Locate the cell with the specified text and output its [X, Y] center coordinate. 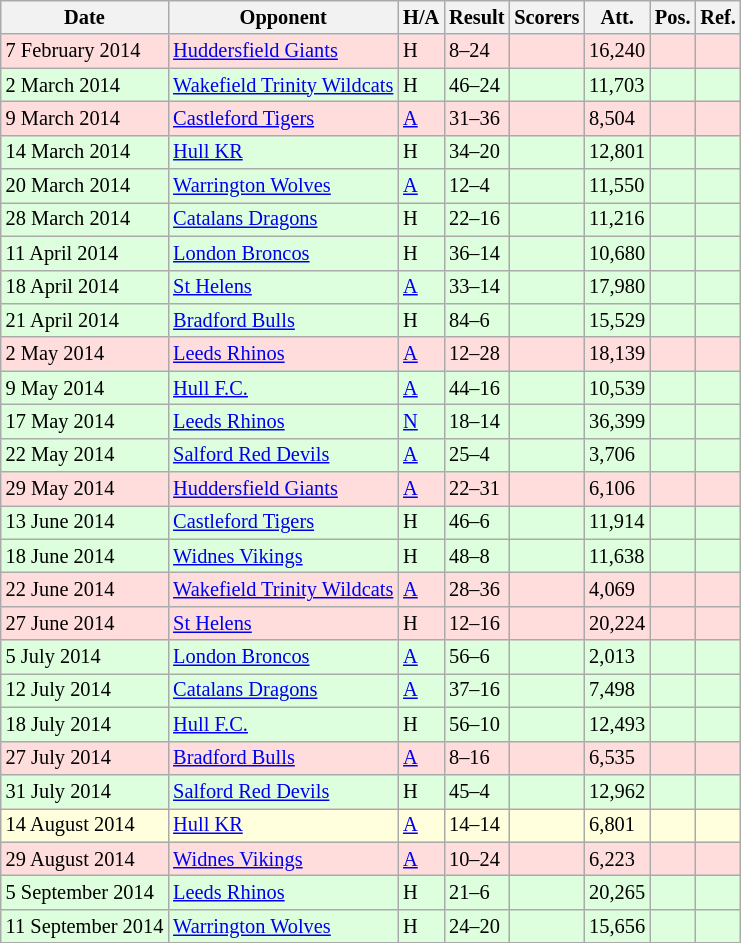
21–6 [476, 892]
9 March 2014 [84, 118]
34–20 [476, 152]
18,139 [617, 354]
2,013 [617, 657]
8–16 [476, 758]
11 April 2014 [84, 253]
46–6 [476, 522]
13 June 2014 [84, 522]
12,962 [617, 791]
18 April 2014 [84, 287]
5 September 2014 [84, 892]
28–36 [476, 589]
31 July 2014 [84, 791]
11,914 [617, 522]
10,680 [617, 253]
7 February 2014 [84, 51]
20 March 2014 [84, 186]
14–14 [476, 825]
36–14 [476, 253]
18–14 [476, 421]
Date [84, 17]
18 June 2014 [84, 556]
44–16 [476, 388]
Att. [617, 17]
29 May 2014 [84, 489]
45–4 [476, 791]
12,801 [617, 152]
6,106 [617, 489]
14 March 2014 [84, 152]
6,801 [617, 825]
20,224 [617, 623]
17 May 2014 [84, 421]
27 July 2014 [84, 758]
12–16 [476, 623]
12,493 [617, 724]
6,223 [617, 859]
46–24 [476, 85]
56–6 [476, 657]
Pos. [672, 17]
11 September 2014 [84, 926]
8–24 [476, 51]
17,980 [617, 287]
11,216 [617, 219]
33–14 [476, 287]
H/A [421, 17]
27 June 2014 [84, 623]
12 July 2014 [84, 690]
2 May 2014 [84, 354]
6,535 [617, 758]
N [421, 421]
Scorers [546, 17]
24–20 [476, 926]
15,656 [617, 926]
Ref. [718, 17]
11,703 [617, 85]
84–6 [476, 320]
10–24 [476, 859]
56–10 [476, 724]
Opponent [283, 17]
2 March 2014 [84, 85]
16,240 [617, 51]
3,706 [617, 455]
22 June 2014 [84, 589]
28 March 2014 [84, 219]
18 July 2014 [84, 724]
15,529 [617, 320]
22–16 [476, 219]
36,399 [617, 421]
5 July 2014 [84, 657]
10,539 [617, 388]
12–28 [476, 354]
7,498 [617, 690]
48–8 [476, 556]
4,069 [617, 589]
8,504 [617, 118]
31–36 [476, 118]
11,638 [617, 556]
20,265 [617, 892]
37–16 [476, 690]
29 August 2014 [84, 859]
21 April 2014 [84, 320]
14 August 2014 [84, 825]
25–4 [476, 455]
22–31 [476, 489]
9 May 2014 [84, 388]
12–4 [476, 186]
11,550 [617, 186]
Result [476, 17]
22 May 2014 [84, 455]
